Extract the [x, y] coordinate from the center of the cell holding the provided text.  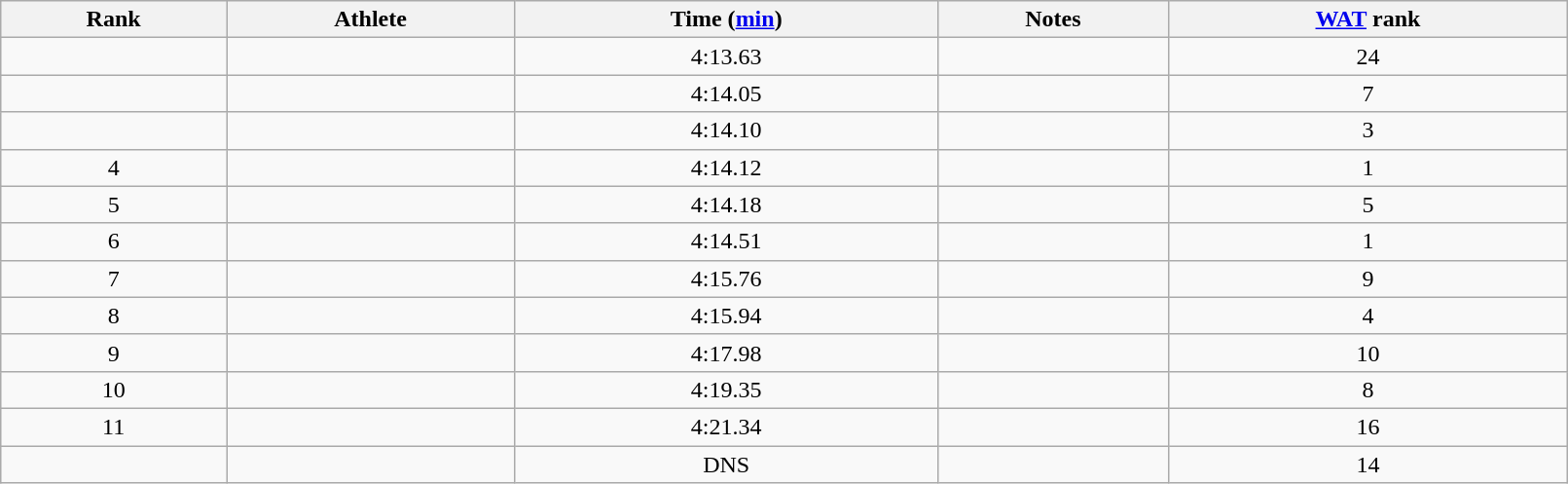
3 [1368, 130]
4:15.94 [726, 316]
4:14.51 [726, 242]
16 [1368, 427]
4:14.05 [726, 93]
24 [1368, 56]
6 [114, 242]
4:13.63 [726, 56]
DNS [726, 465]
Rank [114, 19]
14 [1368, 465]
WAT rank [1368, 19]
4:17.98 [726, 353]
Time (min) [726, 19]
4:14.12 [726, 168]
4:21.34 [726, 427]
4:14.18 [726, 205]
4:19.35 [726, 390]
4:14.10 [726, 130]
4:15.76 [726, 279]
11 [114, 427]
Notes [1053, 19]
Athlete [371, 19]
